Find where the given text appears and provide that cell's center as (x, y) coordinate. 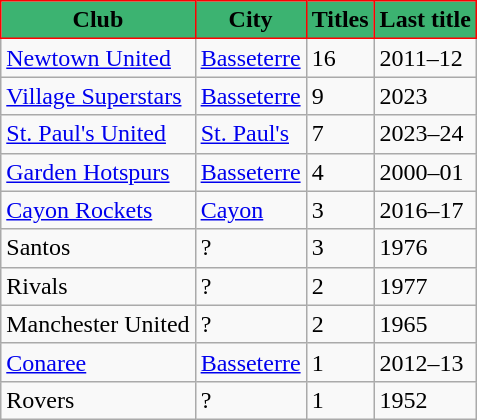
7 (340, 134)
Cayon (250, 210)
1952 (425, 400)
1977 (425, 286)
1965 (425, 324)
Village Superstars (98, 96)
2023–24 (425, 134)
Conaree (98, 362)
St. Paul's United (98, 134)
Last title (425, 20)
Santos (98, 248)
16 (340, 58)
2012–13 (425, 362)
Garden Hotspurs (98, 172)
1976 (425, 248)
Club (98, 20)
2011–12 (425, 58)
St. Paul's (250, 134)
2016–17 (425, 210)
2000–01 (425, 172)
4 (340, 172)
Manchester United (98, 324)
2023 (425, 96)
Rivals (98, 286)
Titles (340, 20)
Newtown United (98, 58)
City (250, 20)
Cayon Rockets (98, 210)
9 (340, 96)
Rovers (98, 400)
